For the text-containing cell, return its midpoint in [x, y] coordinate format. 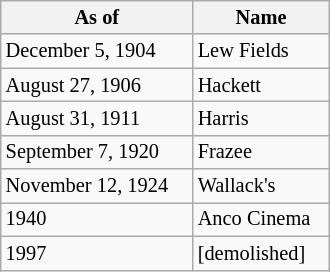
Hackett [261, 85]
December 5, 1904 [97, 51]
August 27, 1906 [97, 85]
As of [97, 17]
Lew Fields [261, 51]
September 7, 1920 [97, 152]
August 31, 1911 [97, 118]
Harris [261, 118]
Frazee [261, 152]
1940 [97, 219]
1997 [97, 253]
Wallack's [261, 186]
November 12, 1924 [97, 186]
Anco Cinema [261, 219]
[demolished] [261, 253]
Name [261, 17]
